Locate the cell with the specified text and output its [X, Y] center coordinate. 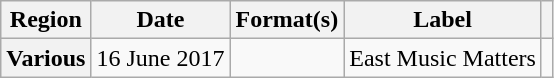
Format(s) [287, 20]
Label [443, 20]
East Music Matters [443, 58]
Region [46, 20]
Various [46, 58]
16 June 2017 [160, 58]
Date [160, 20]
